Detect which cell encompasses the target text, then output its (x, y) center coordinate. 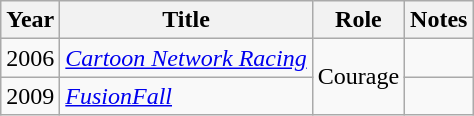
Notes (439, 20)
2009 (30, 96)
Cartoon Network Racing (186, 58)
Role (358, 20)
FusionFall (186, 96)
2006 (30, 58)
Courage (358, 77)
Title (186, 20)
Year (30, 20)
